Locate the cell with the specified text and output its (x, y) center coordinate. 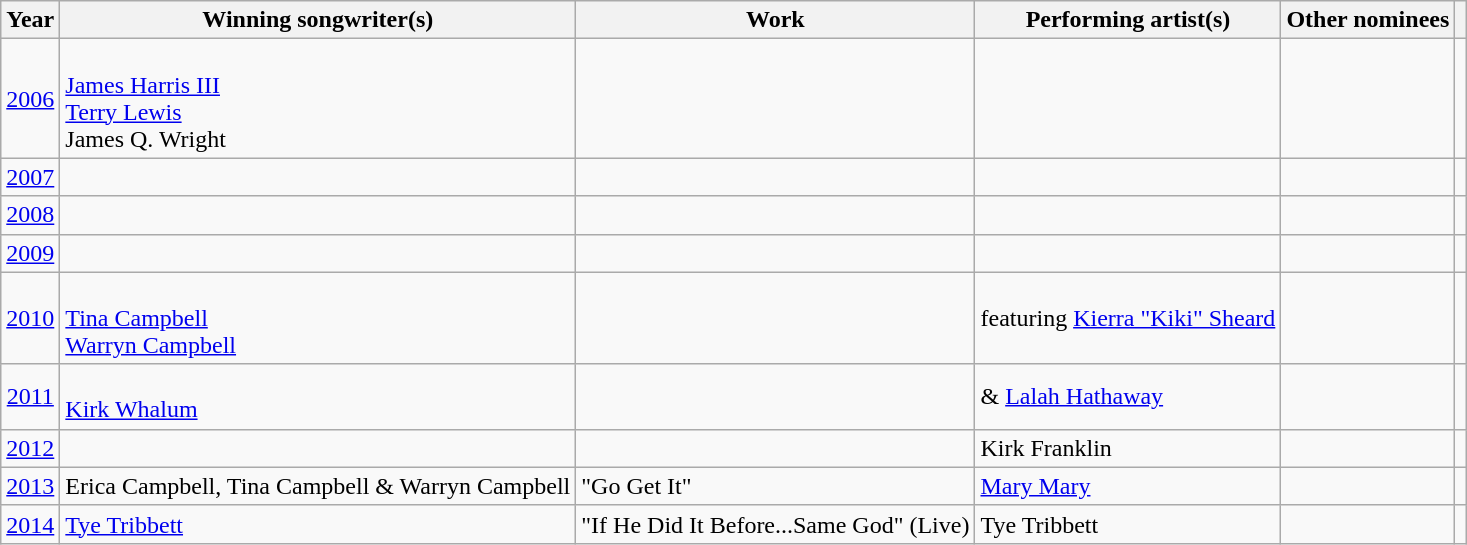
"Go Get It" (776, 486)
Other nominees (1368, 20)
Winning songwriter(s) (318, 20)
& Lalah Hathaway (1128, 396)
2006 (30, 98)
2007 (30, 177)
Kirk Franklin (1128, 448)
Work (776, 20)
Kirk Whalum (318, 396)
Performing artist(s) (1128, 20)
"If He Did It Before...Same God" (Live) (776, 524)
2013 (30, 486)
2014 (30, 524)
2009 (30, 253)
Mary Mary (1128, 486)
Tina CampbellWarryn Campbell (318, 318)
Erica Campbell, Tina Campbell & Warryn Campbell (318, 486)
2010 (30, 318)
featuring Kierra "Kiki" Sheard (1128, 318)
2011 (30, 396)
Year (30, 20)
2012 (30, 448)
2008 (30, 215)
James Harris IIITerry LewisJames Q. Wright (318, 98)
